Identify which cell holds the provided text, then report its (X, Y) central coordinate. 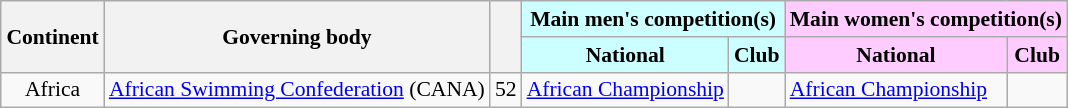
African Swimming Confederation (CANA) (297, 90)
Main men's competition(s) (654, 19)
Governing body (297, 36)
Africa (52, 90)
52 (506, 90)
Continent (52, 36)
Main women's competition(s) (926, 19)
